Detect which cell encompasses the target text, then output its [X, Y] center coordinate. 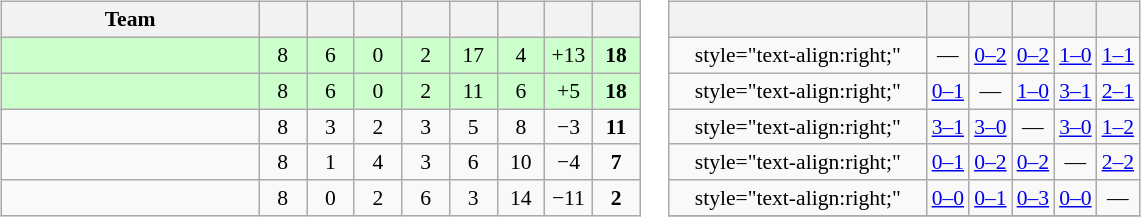
5 [473, 127]
+5 [569, 91]
Team [130, 20]
0–3 [1034, 198]
14 [521, 198]
1–1 [1118, 55]
−3 [569, 127]
+13 [569, 55]
1–2 [1118, 127]
10 [521, 162]
2–2 [1118, 162]
7 [616, 162]
−4 [569, 162]
17 [473, 55]
2–1 [1118, 91]
1 [330, 162]
−11 [569, 198]
